Capture the cell that displays the provided text and extract its [x, y] central coordinate. 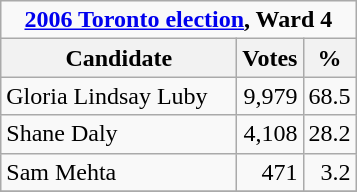
Votes [270, 58]
Shane Daly [119, 134]
Sam Mehta [119, 172]
28.2 [330, 134]
Candidate [119, 58]
% [330, 58]
471 [270, 172]
4,108 [270, 134]
3.2 [330, 172]
Gloria Lindsay Luby [119, 96]
9,979 [270, 96]
68.5 [330, 96]
2006 Toronto election, Ward 4 [178, 20]
